Capture the cell that displays the provided text and extract its (X, Y) central coordinate. 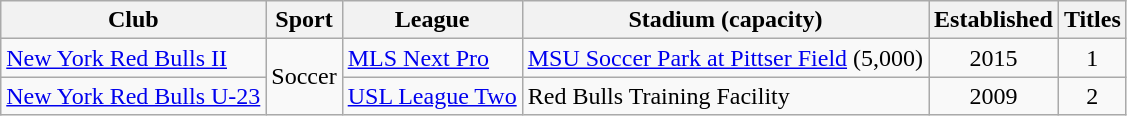
League (432, 20)
New York Red Bulls II (134, 58)
MSU Soccer Park at Pittser Field (5,000) (725, 58)
MLS Next Pro (432, 58)
Red Bulls Training Facility (725, 96)
2 (1092, 96)
Soccer (304, 77)
1 (1092, 58)
2009 (994, 96)
Sport (304, 20)
Club (134, 20)
Established (994, 20)
Titles (1092, 20)
USL League Two (432, 96)
2015 (994, 58)
New York Red Bulls U-23 (134, 96)
Stadium (capacity) (725, 20)
